Output the [x, y] coordinate of the center of the cell containing the given text.  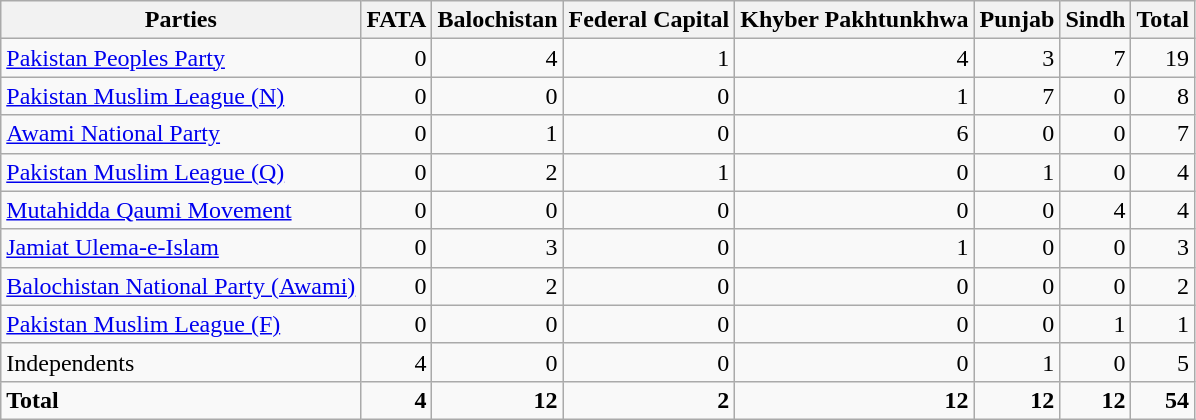
8 [1163, 96]
Awami National Party [181, 134]
Pakistan Muslim League (Q) [181, 172]
Punjab [1017, 20]
Balochistan [498, 20]
Khyber Pakhtunkhwa [854, 20]
Independents [181, 362]
Balochistan National Party (Awami) [181, 286]
5 [1163, 362]
Pakistan Muslim League (N) [181, 96]
19 [1163, 58]
54 [1163, 400]
Federal Capital [649, 20]
Jamiat Ulema-e-Islam [181, 248]
Pakistan Muslim League (F) [181, 324]
FATA [396, 20]
Parties [181, 20]
Mutahidda Qaumi Movement [181, 210]
6 [854, 134]
Sindh [1096, 20]
Pakistan Peoples Party [181, 58]
